Pinpoint the cell where the given text exists, returning its (X, Y) midpoint coordinate. 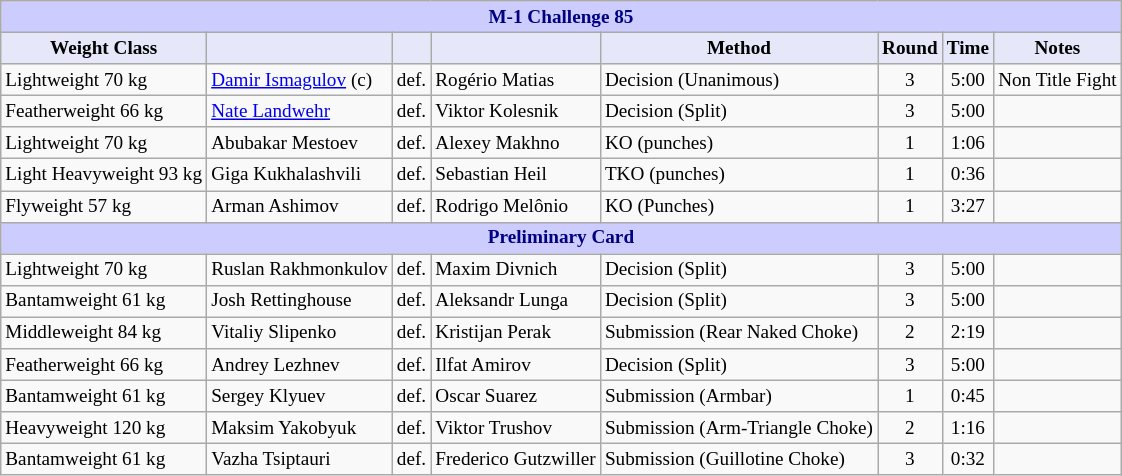
Weight Class (104, 48)
Ruslan Rakhmonkulov (300, 270)
Non Title Fight (1058, 80)
3:27 (968, 206)
Abubakar Mestoev (300, 143)
Alexey Makhno (516, 143)
Rodrigo Melônio (516, 206)
Viktor Trushov (516, 428)
Arman Ashimov (300, 206)
Damir Ismagulov (c) (300, 80)
Notes (1058, 48)
Rogério Matias (516, 80)
Viktor Kolesnik (516, 111)
Flyweight 57 kg (104, 206)
Ilfat Amirov (516, 365)
M-1 Challenge 85 (561, 17)
Vazha Tsiptauri (300, 460)
Vitaliy Slipenko (300, 333)
Decision (Unanimous) (738, 80)
Nate Landwehr (300, 111)
Sebastian Heil (516, 175)
Submission (Arm-Triangle Choke) (738, 428)
Round (910, 48)
Giga Kukhalashvili (300, 175)
Light Heavyweight 93 kg (104, 175)
Kristijan Perak (516, 333)
Maxim Divnich (516, 270)
2:19 (968, 333)
KO (Punches) (738, 206)
0:45 (968, 396)
Submission (Armbar) (738, 396)
Time (968, 48)
Sergey Klyuev (300, 396)
0:32 (968, 460)
Submission (Guillotine Choke) (738, 460)
Andrey Lezhnev (300, 365)
Middleweight 84 kg (104, 333)
Oscar Suarez (516, 396)
Heavyweight 120 kg (104, 428)
Submission (Rear Naked Choke) (738, 333)
1:06 (968, 143)
Frederico Gutzwiller (516, 460)
Josh Rettinghouse (300, 301)
1:16 (968, 428)
Maksim Yakobyuk (300, 428)
Method (738, 48)
KO (punches) (738, 143)
Preliminary Card (561, 238)
0:36 (968, 175)
TKO (punches) (738, 175)
Aleksandr Lunga (516, 301)
